Find where the given text appears and provide that cell's center as [X, Y] coordinate. 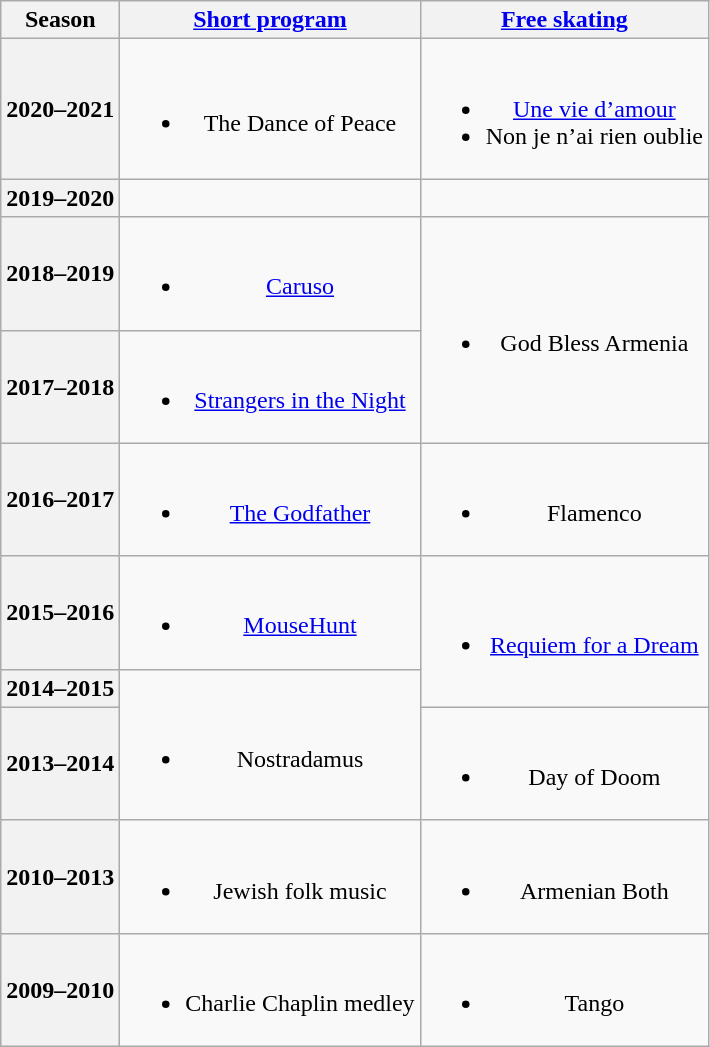
2014–2015 [60, 688]
2020–2021 [60, 109]
Nostradamus [270, 744]
2009–2010 [60, 990]
2018–2019 [60, 274]
Season [60, 20]
Requiem for a Dream [564, 632]
Free skating [564, 20]
God Bless Armenia [564, 330]
Tango [564, 990]
2015–2016 [60, 612]
Short program [270, 20]
Flamenco [564, 500]
MouseHunt [270, 612]
2016–2017 [60, 500]
Charlie Chaplin medley [270, 990]
Day of Doom [564, 764]
Caruso [270, 274]
Jewish folk music [270, 876]
Armenian Both [564, 876]
Une vie d’amourNon je n’ai rien oublie [564, 109]
2017–2018 [60, 386]
2013–2014 [60, 764]
2010–2013 [60, 876]
2019–2020 [60, 198]
Strangers in the Night [270, 386]
The Dance of Peace [270, 109]
The Godfather [270, 500]
